From the cell containing the given text, extract its center point as [x, y] coordinate. 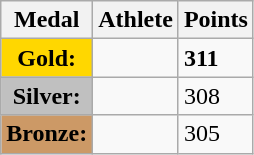
Gold: [47, 58]
308 [216, 96]
Bronze: [47, 134]
Points [216, 20]
305 [216, 134]
Medal [47, 20]
Silver: [47, 96]
311 [216, 58]
Athlete [136, 20]
